For the text-containing cell, return its midpoint in [x, y] coordinate format. 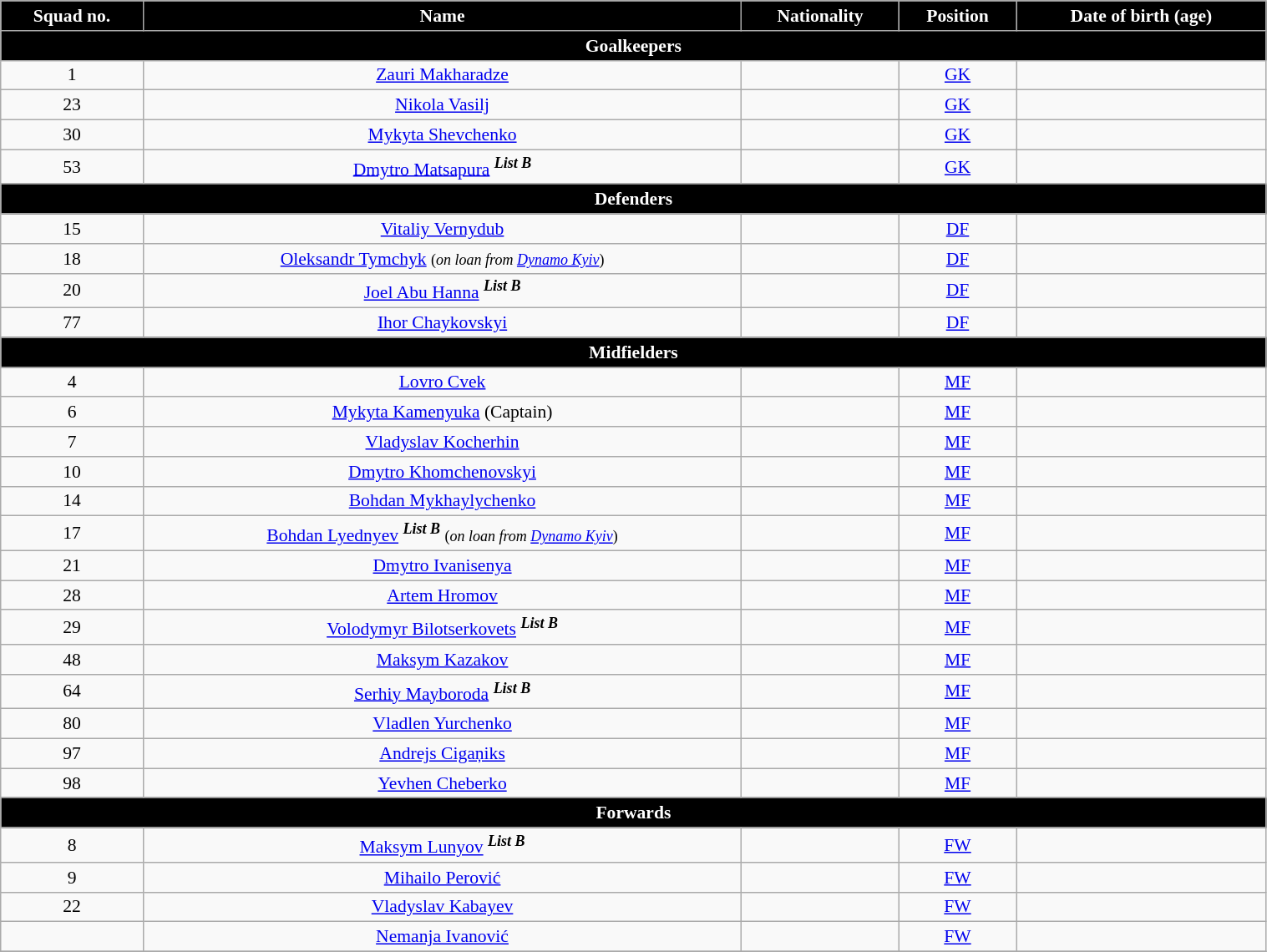
30 [72, 135]
Dmytro Khomchenovskyi [442, 472]
Yevhen Cheberko [442, 783]
Goalkeepers [633, 46]
Joel Abu Hanna List B [442, 291]
Lovro Cvek [442, 382]
Mykyta Shevchenko [442, 135]
17 [72, 533]
Maksym Lunyov List B [442, 845]
64 [72, 691]
4 [72, 382]
10 [72, 472]
8 [72, 845]
20 [72, 291]
Volodymyr Bilotserkovets List B [442, 628]
77 [72, 323]
23 [72, 105]
Forwards [633, 813]
29 [72, 628]
Position [957, 16]
Vladyslav Kocherhin [442, 442]
Serhiy Mayboroda List B [442, 691]
Ihor Chaykovskyi [442, 323]
Mihailo Perović [442, 878]
48 [72, 660]
15 [72, 229]
6 [72, 413]
22 [72, 907]
Midfielders [633, 352]
7 [72, 442]
Date of birth (age) [1141, 16]
Oleksandr Tymchyk (on loan from Dynamo Kyiv) [442, 259]
Nemanja Ivanović [442, 937]
18 [72, 259]
14 [72, 502]
Maksym Kazakov [442, 660]
53 [72, 167]
97 [72, 754]
Andrejs Cigaņiks [442, 754]
Nikola Vasilj [442, 105]
Vitaliy Vernydub [442, 229]
Artem Hromov [442, 595]
98 [72, 783]
Mykyta Kamenyuka (Captain) [442, 413]
80 [72, 724]
Defenders [633, 200]
Vladlen Yurchenko [442, 724]
21 [72, 565]
Vladyslav Kabayev [442, 907]
Squad no. [72, 16]
Dmytro Ivanisenya [442, 565]
Zauri Makharadze [442, 75]
28 [72, 595]
Nationality [820, 16]
Bohdan Lyednyev List B (on loan from Dynamo Kyiv) [442, 533]
Dmytro Matsapura List B [442, 167]
9 [72, 878]
Name [442, 16]
Bohdan Mykhaylychenko [442, 502]
1 [72, 75]
